Determine the (X, Y) coordinate at the center of the cell enclosing the given text.  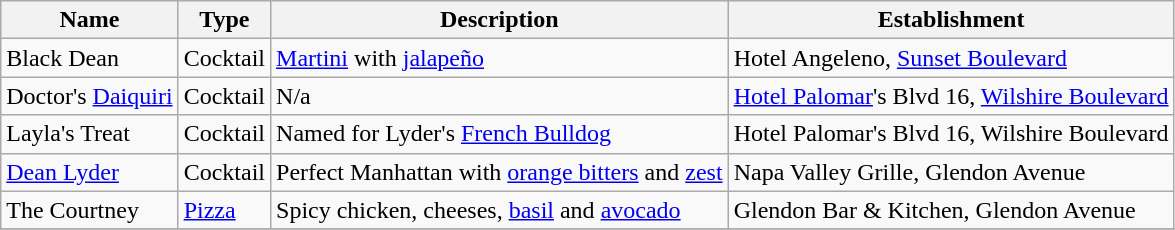
Martini with jalapeño (500, 58)
N/a (500, 96)
Name (90, 20)
Perfect Manhattan with orange bitters and zest (500, 172)
Pizza (224, 210)
Description (500, 20)
Spicy chicken, cheeses, basil and avocado (500, 210)
Dean Lyder (90, 172)
Hotel Angeleno, Sunset Boulevard (951, 58)
Layla's Treat (90, 134)
Establishment (951, 20)
Doctor's Daiquiri (90, 96)
Glendon Bar & Kitchen, Glendon Avenue (951, 210)
Black Dean (90, 58)
Type (224, 20)
The Courtney (90, 210)
Napa Valley Grille, Glendon Avenue (951, 172)
Named for Lyder's French Bulldog (500, 134)
